Extract the (X, Y) coordinate from the center of the cell holding the provided text.  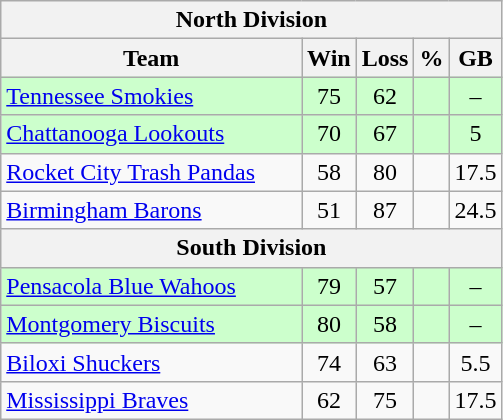
67 (385, 134)
Chattanooga Lookouts (152, 134)
Loss (385, 58)
Win (330, 58)
North Division (252, 20)
79 (330, 286)
87 (385, 210)
63 (385, 362)
Birmingham Barons (152, 210)
24.5 (476, 210)
Pensacola Blue Wahoos (152, 286)
% (432, 58)
Team (152, 58)
74 (330, 362)
Montgomery Biscuits (152, 324)
Biloxi Shuckers (152, 362)
Tennessee Smokies (152, 96)
Rocket City Trash Pandas (152, 172)
70 (330, 134)
GB (476, 58)
57 (385, 286)
5 (476, 134)
South Division (252, 248)
Mississippi Braves (152, 400)
51 (330, 210)
5.5 (476, 362)
